Output the (x, y) coordinate of the center of the cell containing the given text.  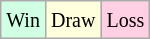
Win (24, 20)
Draw (72, 20)
Loss (126, 20)
